Detect which cell encompasses the target text, then output its (X, Y) center coordinate. 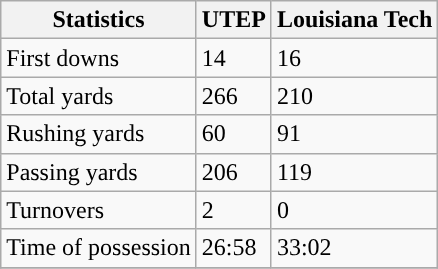
2 (234, 210)
Total yards (99, 96)
210 (354, 96)
Time of possession (99, 248)
91 (354, 134)
60 (234, 134)
266 (234, 96)
26:58 (234, 248)
Louisiana Tech (354, 20)
First downs (99, 58)
Rushing yards (99, 134)
16 (354, 58)
Statistics (99, 20)
33:02 (354, 248)
206 (234, 172)
14 (234, 58)
119 (354, 172)
Passing yards (99, 172)
UTEP (234, 20)
Turnovers (99, 210)
0 (354, 210)
